Determine the [x, y] coordinate at the center of the cell enclosing the given text.  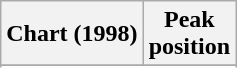
Peakposition [189, 34]
Chart (1998) [72, 34]
